Return the (x, y) coordinate for the center point of the cell that contains the specified text.  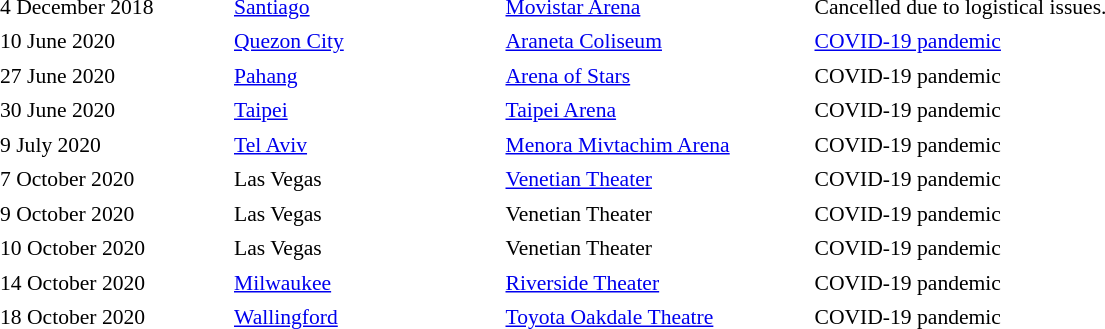
Tel Aviv (365, 145)
Araneta Coliseum (655, 42)
Taipei (365, 110)
Arena of Stars (655, 76)
Milwaukee (365, 283)
Riverside Theater (655, 283)
Taipei Arena (655, 110)
Quezon City (365, 42)
Menora Mivtachim Arena (655, 145)
Pahang (365, 76)
